Return [X, Y] of the center of cell containing provided text 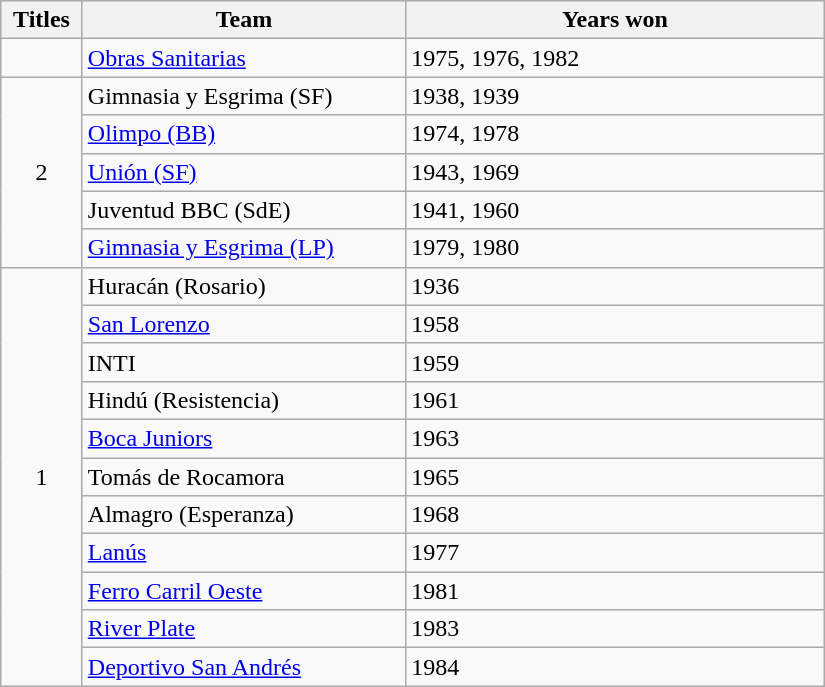
1984 [616, 667]
River Plate [244, 629]
Gimnasia y Esgrima (LP) [244, 248]
Tomás de Rocamora [244, 477]
Huracán (Rosario) [244, 286]
1936 [616, 286]
1979, 1980 [616, 248]
1983 [616, 629]
1943, 1969 [616, 172]
1974, 1978 [616, 134]
Deportivo San Andrés [244, 667]
1941, 1960 [616, 210]
1938, 1939 [616, 96]
Almagro (Esperanza) [244, 515]
1958 [616, 324]
1975, 1976, 1982 [616, 58]
Hindú (Resistencia) [244, 400]
INTI [244, 362]
Boca Juniors [244, 438]
Years won [616, 20]
1968 [616, 515]
Olimpo (BB) [244, 134]
Unión (SF) [244, 172]
1963 [616, 438]
1981 [616, 591]
Gimnasia y Esgrima (SF) [244, 96]
Titles [42, 20]
Juventud BBC (SdE) [244, 210]
2 [42, 172]
1961 [616, 400]
Team [244, 20]
Ferro Carril Oeste [244, 591]
1977 [616, 553]
Lanús [244, 553]
Obras Sanitarias [244, 58]
1959 [616, 362]
1 [42, 476]
San Lorenzo [244, 324]
1965 [616, 477]
